Output the (x, y) coordinate of the center of the cell containing the given text.  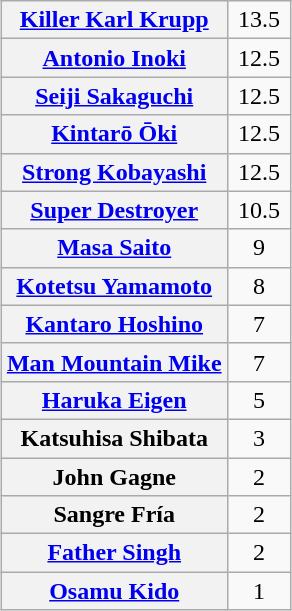
Haruka Eigen (114, 400)
Katsuhisa Shibata (114, 438)
10.5 (259, 210)
8 (259, 286)
Sangre Fría (114, 515)
Masa Saito (114, 248)
John Gagne (114, 477)
Osamu Kido (114, 591)
Father Singh (114, 553)
Super Destroyer (114, 210)
Kotetsu Yamamoto (114, 286)
Killer Karl Krupp (114, 20)
13.5 (259, 20)
Kantaro Hoshino (114, 324)
5 (259, 400)
Strong Kobayashi (114, 172)
1 (259, 591)
Kintarō Ōki (114, 134)
Seiji Sakaguchi (114, 96)
3 (259, 438)
Man Mountain Mike (114, 362)
Antonio Inoki (114, 58)
9 (259, 248)
